Provide the (x, y) coordinate of the cell's center where the given text is located.  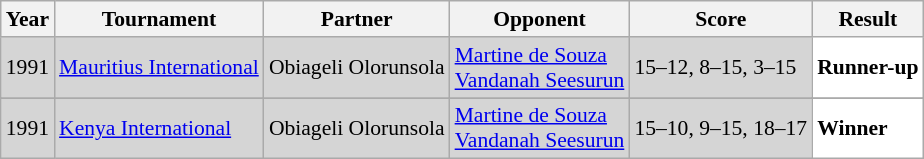
Runner-up (868, 68)
Winner (868, 128)
Mauritius International (159, 68)
Score (720, 19)
Tournament (159, 19)
Kenya International (159, 128)
Opponent (540, 19)
Result (868, 19)
Partner (357, 19)
15–12, 8–15, 3–15 (720, 68)
15–10, 9–15, 18–17 (720, 128)
Year (28, 19)
